Capture the cell that displays the provided text and extract its (X, Y) central coordinate. 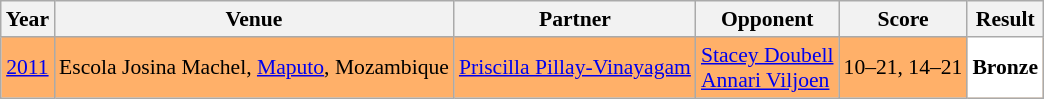
Venue (254, 19)
Priscilla Pillay-Vinayagam (575, 68)
Result (1005, 19)
Stacey Doubell Annari Viljoen (768, 68)
10–21, 14–21 (904, 68)
Opponent (768, 19)
Score (904, 19)
Partner (575, 19)
Escola Josina Machel, Maputo, Mozambique (254, 68)
Year (28, 19)
Bronze (1005, 68)
2011 (28, 68)
